Provide the [x, y] coordinate of the cell's center where the given text is located.  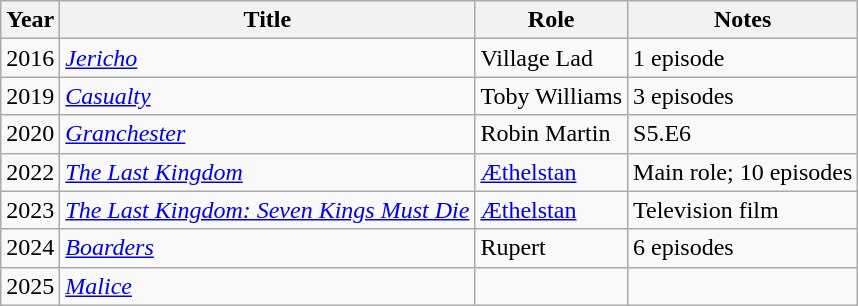
The Last Kingdom: Seven Kings Must Die [268, 210]
Main role; 10 episodes [743, 172]
6 episodes [743, 248]
Casualty [268, 96]
Village Lad [552, 58]
Television film [743, 210]
Toby Williams [552, 96]
Notes [743, 20]
Malice [268, 286]
1 episode [743, 58]
Year [30, 20]
Granchester [268, 134]
Role [552, 20]
2019 [30, 96]
Boarders [268, 248]
2023 [30, 210]
2025 [30, 286]
3 episodes [743, 96]
The Last Kingdom [268, 172]
Robin Martin [552, 134]
Jericho [268, 58]
2016 [30, 58]
2024 [30, 248]
Title [268, 20]
2022 [30, 172]
2020 [30, 134]
S5.E6 [743, 134]
Rupert [552, 248]
